Capture the cell that displays the provided text and extract its [x, y] central coordinate. 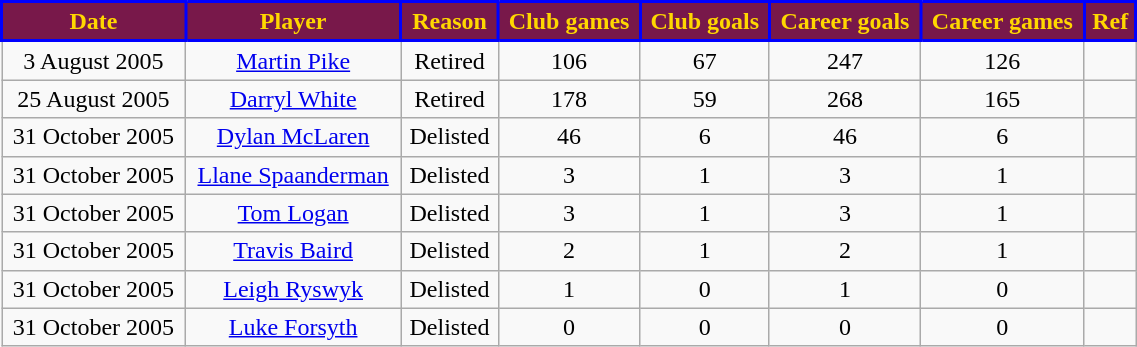
Date [94, 22]
268 [844, 99]
Travis Baird [293, 251]
Career goals [844, 22]
178 [569, 99]
165 [1002, 99]
Player [293, 22]
Leigh Ryswyk [293, 289]
59 [704, 99]
Club goals [704, 22]
126 [1002, 60]
Martin Pike [293, 60]
Llane Spaanderman [293, 175]
3 August 2005 [94, 60]
Tom Logan [293, 213]
Luke Forsyth [293, 327]
67 [704, 60]
Club games [569, 22]
25 August 2005 [94, 99]
Dylan McLaren [293, 137]
247 [844, 60]
Reason [450, 22]
106 [569, 60]
Darryl White [293, 99]
Ref [1110, 22]
Career games [1002, 22]
